Determine the (X, Y) coordinate at the center of the cell enclosing the given text.  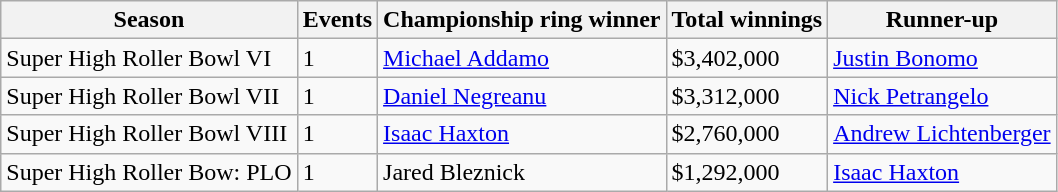
Championship ring winner (522, 20)
$2,760,000 (747, 134)
Super High Roller Bow: PLO (149, 172)
Runner-up (942, 20)
Daniel Negreanu (522, 96)
Super High Roller Bowl VIII (149, 134)
Andrew Lichtenberger (942, 134)
$3,312,000 (747, 96)
Nick Petrangelo (942, 96)
Super High Roller Bowl VI (149, 58)
Michael Addamo (522, 58)
$1,292,000 (747, 172)
$3,402,000 (747, 58)
Events (337, 20)
Total winnings (747, 20)
Season (149, 20)
Jared Bleznick (522, 172)
Justin Bonomo (942, 58)
Super High Roller Bowl VII (149, 96)
